Find where the given text appears and provide that cell's center as [X, Y] coordinate. 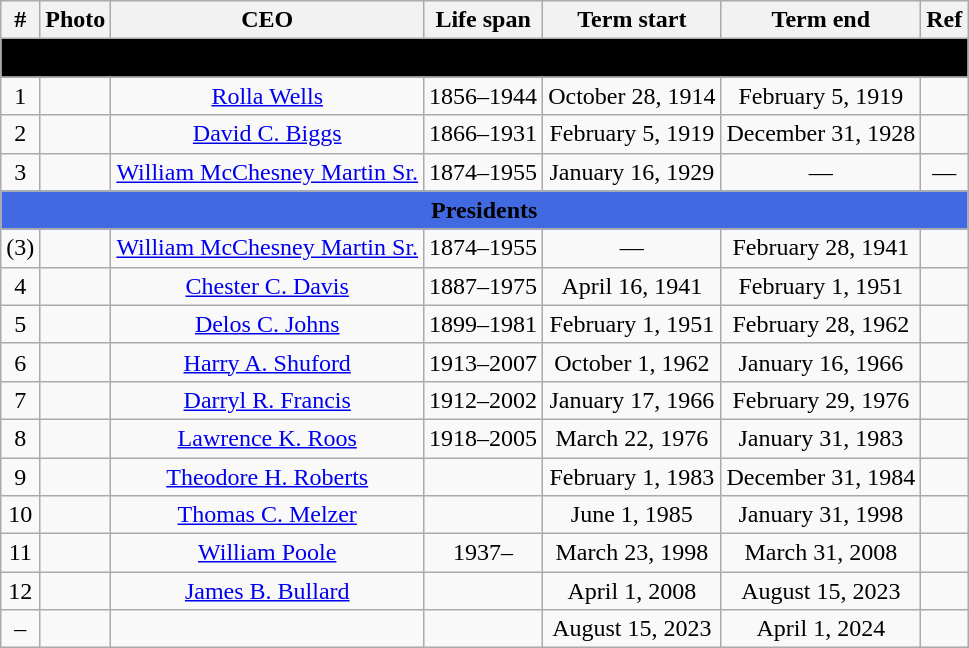
1887–1975 [484, 286]
2 [20, 134]
1937– [484, 553]
March 31, 2008 [821, 553]
1913–2007 [484, 362]
Governors [484, 58]
June 1, 1985 [632, 515]
Thomas C. Melzer [268, 515]
Term start [632, 20]
10 [20, 515]
12 [20, 591]
1866–1931 [484, 134]
6 [20, 362]
Life span [484, 20]
James B. Bullard [268, 591]
Chester C. Davis [268, 286]
9 [20, 477]
3 [20, 172]
# [20, 20]
1912–2002 [484, 400]
Presidents [484, 210]
April 1, 2024 [821, 629]
Lawrence K. Roos [268, 438]
Darryl R. Francis [268, 400]
January 16, 1929 [632, 172]
Ref [944, 20]
October 1, 1962 [632, 362]
(3) [20, 248]
Theodore H. Roberts [268, 477]
Photo [76, 20]
4 [20, 286]
7 [20, 400]
January 31, 1998 [821, 515]
February 28, 1962 [821, 324]
5 [20, 324]
March 23, 1998 [632, 553]
David C. Biggs [268, 134]
January 16, 1966 [821, 362]
October 28, 1914 [632, 96]
January 17, 1966 [632, 400]
William Poole [268, 553]
February 29, 1976 [821, 400]
March 22, 1976 [632, 438]
8 [20, 438]
February 1, 1983 [632, 477]
April 1, 2008 [632, 591]
December 31, 1928 [821, 134]
Delos C. Johns [268, 324]
1918–2005 [484, 438]
February 28, 1941 [821, 248]
1 [20, 96]
Harry A. Shuford [268, 362]
April 16, 1941 [632, 286]
Rolla Wells [268, 96]
January 31, 1983 [821, 438]
1856–1944 [484, 96]
1899–1981 [484, 324]
Term end [821, 20]
December 31, 1984 [821, 477]
CEO [268, 20]
– [20, 629]
11 [20, 553]
